Provide the [X, Y] coordinate of the cell's center where the given text is located.  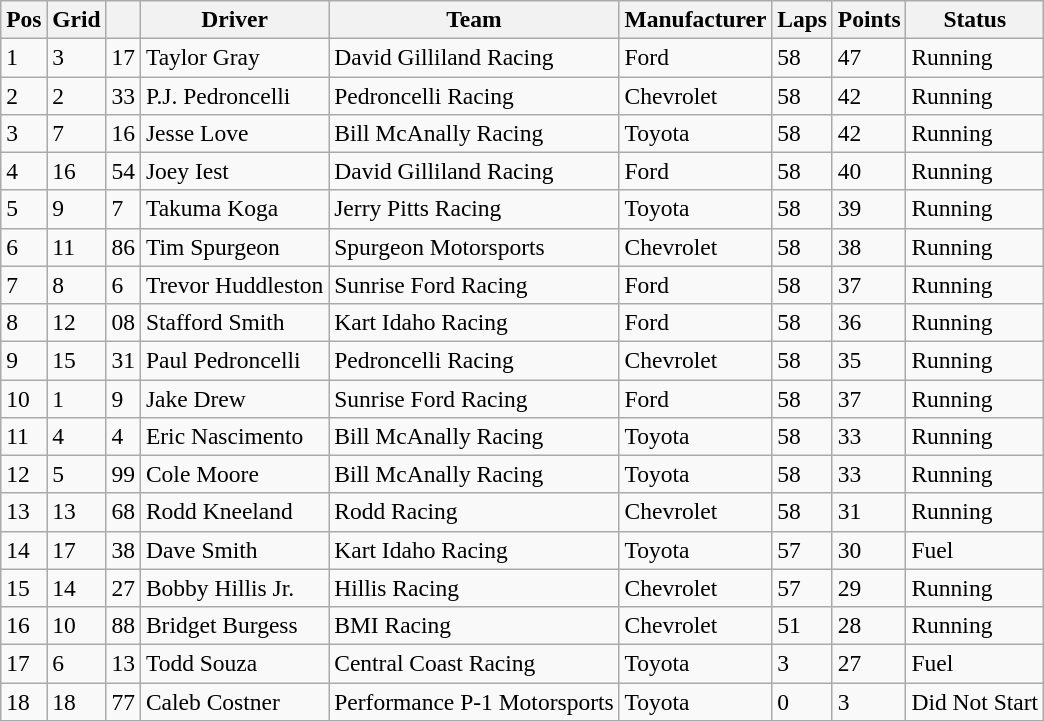
Taylor Gray [234, 57]
Bobby Hillis Jr. [234, 588]
Tim Spurgeon [234, 247]
0 [802, 701]
36 [869, 322]
88 [123, 625]
Eric Nascimento [234, 436]
Trevor Huddleston [234, 285]
Did Not Start [975, 701]
Todd Souza [234, 663]
Spurgeon Motorsports [474, 247]
Laps [802, 19]
35 [869, 360]
Jake Drew [234, 398]
29 [869, 588]
Rodd Kneeland [234, 512]
Caleb Costner [234, 701]
51 [802, 625]
Manufacturer [696, 19]
Pos [24, 19]
Driver [234, 19]
Points [869, 19]
Takuma Koga [234, 209]
40 [869, 171]
Rodd Racing [474, 512]
Cole Moore [234, 474]
99 [123, 474]
Joey Iest [234, 171]
39 [869, 209]
Status [975, 19]
Hillis Racing [474, 588]
77 [123, 701]
08 [123, 322]
Bridget Burgess [234, 625]
Jesse Love [234, 133]
47 [869, 57]
28 [869, 625]
BMI Racing [474, 625]
P.J. Pedroncelli [234, 95]
Dave Smith [234, 550]
Central Coast Racing [474, 663]
Stafford Smith [234, 322]
Performance P-1 Motorsports [474, 701]
Team [474, 19]
86 [123, 247]
54 [123, 171]
Jerry Pitts Racing [474, 209]
Paul Pedroncelli [234, 360]
30 [869, 550]
68 [123, 512]
Grid [76, 19]
